Detect which cell encompasses the target text, then output its [X, Y] center coordinate. 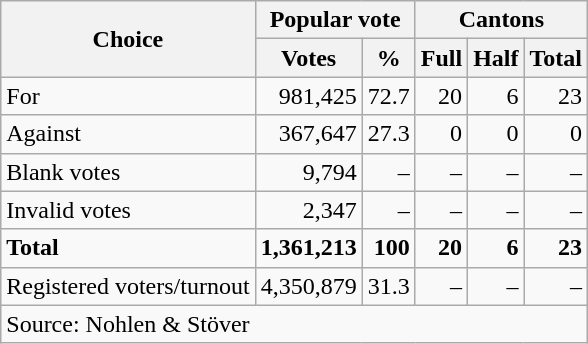
27.3 [388, 134]
For [128, 96]
981,425 [308, 96]
Cantons [501, 20]
2,347 [308, 210]
Registered voters/turnout [128, 286]
Votes [308, 58]
1,361,213 [308, 248]
Popular vote [335, 20]
4,350,879 [308, 286]
367,647 [308, 134]
Against [128, 134]
Blank votes [128, 172]
72.7 [388, 96]
Invalid votes [128, 210]
100 [388, 248]
31.3 [388, 286]
Half [496, 58]
Choice [128, 39]
% [388, 58]
Source: Nohlen & Stöver [294, 324]
9,794 [308, 172]
Full [441, 58]
